Extract the (X, Y) coordinate from the center of the cell holding the provided text.  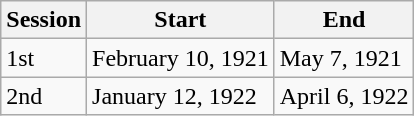
End (344, 20)
1st (44, 58)
January 12, 1922 (181, 96)
Session (44, 20)
April 6, 1922 (344, 96)
2nd (44, 96)
Start (181, 20)
February 10, 1921 (181, 58)
May 7, 1921 (344, 58)
